Provide the [X, Y] coordinate of the cell's center where the given text is located.  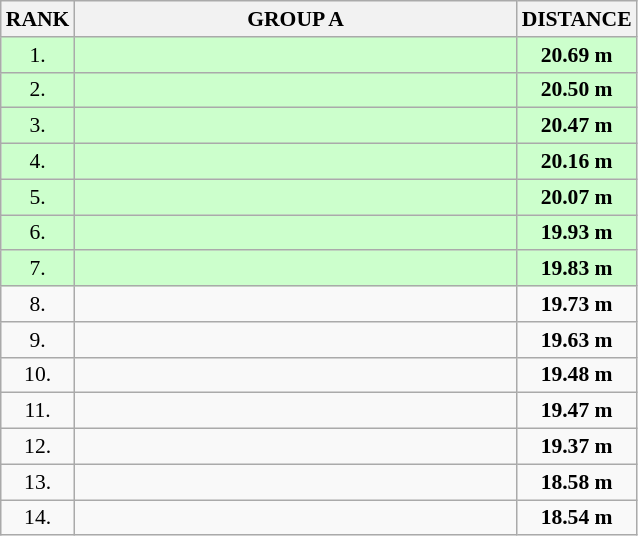
11. [38, 411]
5. [38, 197]
19.83 m [577, 269]
20.47 m [577, 126]
9. [38, 340]
20.50 m [577, 90]
19.47 m [577, 411]
8. [38, 304]
DISTANCE [577, 19]
6. [38, 233]
19.63 m [577, 340]
19.73 m [577, 304]
12. [38, 447]
20.07 m [577, 197]
RANK [38, 19]
GROUP A [295, 19]
19.93 m [577, 233]
14. [38, 518]
4. [38, 162]
13. [38, 482]
18.58 m [577, 482]
10. [38, 375]
18.54 m [577, 518]
3. [38, 126]
19.48 m [577, 375]
1. [38, 55]
20.16 m [577, 162]
2. [38, 90]
19.37 m [577, 447]
20.69 m [577, 55]
7. [38, 269]
